Determine the [x, y] coordinate at the center of the cell enclosing the given text.  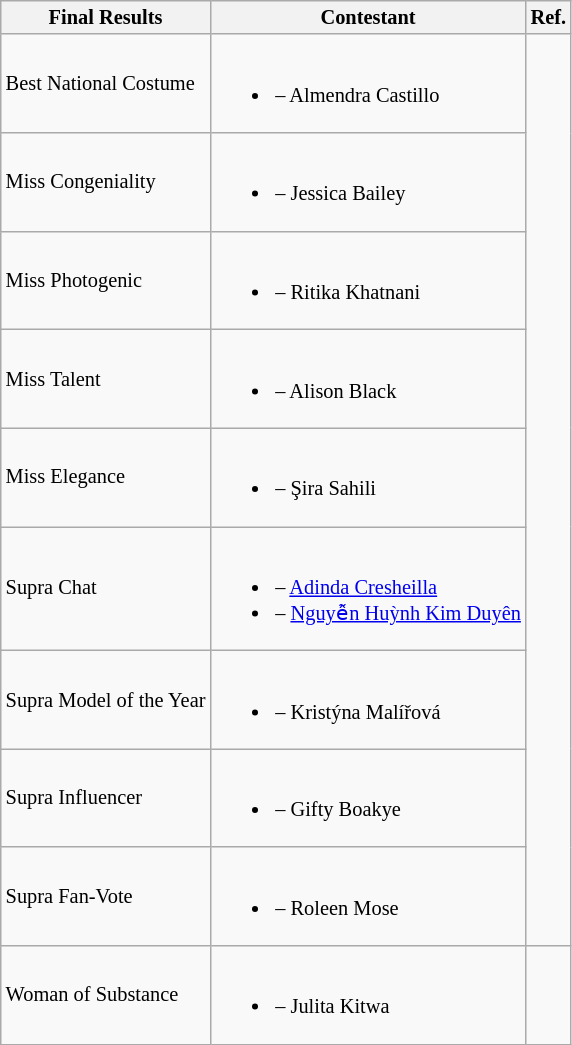
– Julita Kitwa [368, 994]
Supra Fan-Vote [106, 896]
– Almendra Castillo [368, 83]
– Alison Black [368, 378]
– Jessica Bailey [368, 181]
– Şira Sahili [368, 477]
Miss Congeniality [106, 181]
Woman of Substance [106, 994]
Miss Photogenic [106, 280]
– Kristýna Malířová [368, 699]
– Gifty Boakye [368, 798]
Supra Chat [106, 588]
Supra Influencer [106, 798]
– Roleen Mose [368, 896]
– Adinda Cresheilla – Nguyễn Huỳnh Kim Duyên [368, 588]
Best National Costume [106, 83]
– Ritika Khatnani [368, 280]
Final Results [106, 17]
Miss Elegance [106, 477]
Ref. [548, 17]
Miss Talent [106, 378]
Supra Model of the Year [106, 699]
Contestant [368, 17]
